Provide the (X, Y) coordinate of the cell's center where the given text is located.  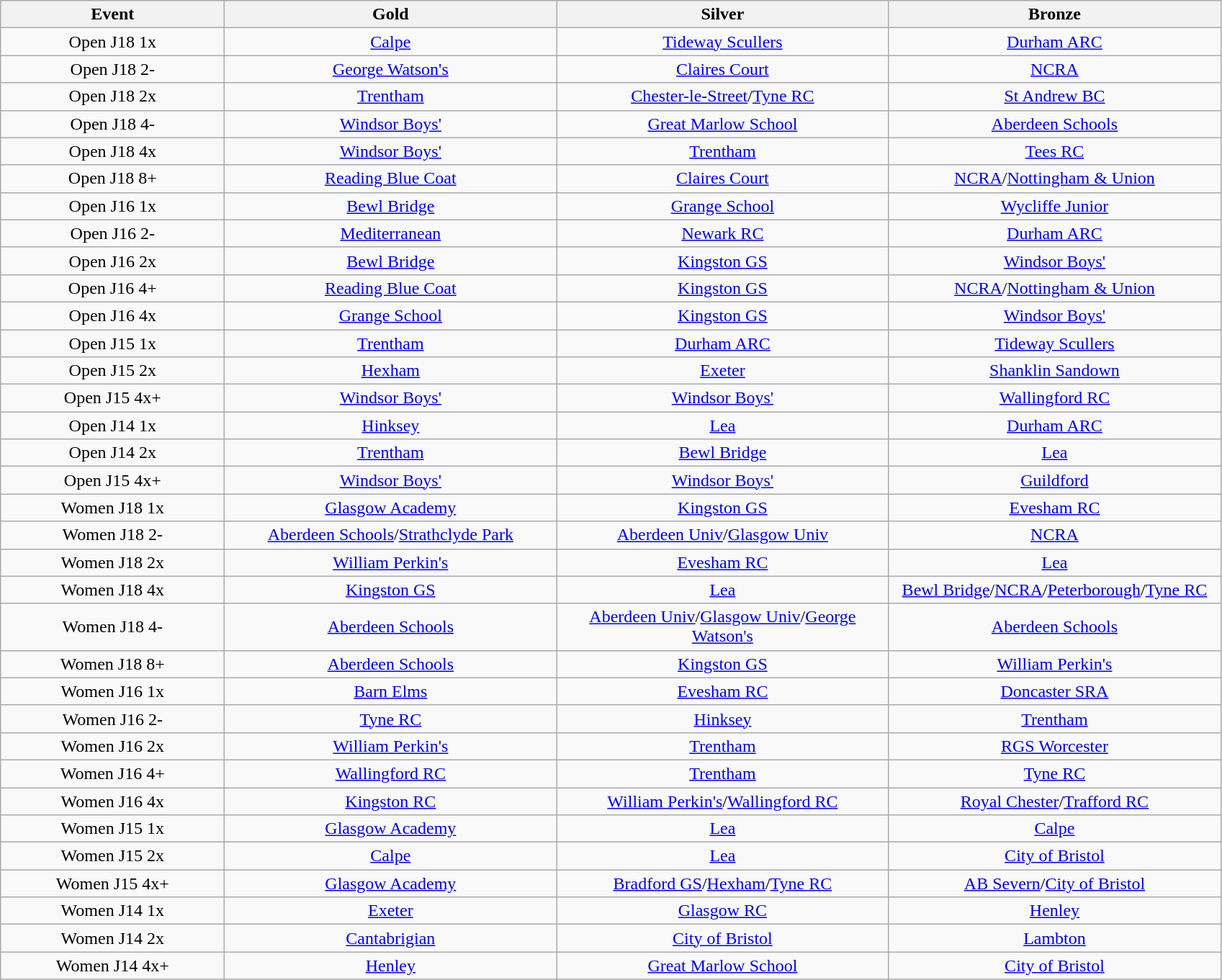
Open J16 2- (112, 233)
Women J15 1x (112, 829)
George Watson's (390, 69)
Women J16 4x (112, 801)
Barn Elms (390, 691)
Hexham (390, 371)
Chester-le-Street/Tyne RC (723, 96)
Women J18 2- (112, 535)
Open J18 2x (112, 96)
Tees RC (1054, 151)
Open J18 2- (112, 69)
Open J14 2x (112, 453)
Women J15 2x (112, 856)
Glasgow RC (723, 911)
Women J14 1x (112, 911)
Open J18 4x (112, 151)
Open J15 1x (112, 343)
Gold (390, 14)
Open J15 2x (112, 371)
Bronze (1054, 14)
Aberdeen Univ/Glasgow Univ (723, 535)
Kingston RC (390, 801)
Doncaster SRA (1054, 691)
Lambton (1054, 938)
St Andrew BC (1054, 96)
Women J14 4x+ (112, 966)
Silver (723, 14)
Bewl Bridge/NCRA/Peterborough/Tyne RC (1054, 590)
Women J18 1x (112, 508)
Event (112, 14)
Cantabrigian (390, 938)
Women J16 2- (112, 719)
Open J16 4+ (112, 288)
Open J14 1x (112, 426)
Open J16 4x (112, 315)
Newark RC (723, 233)
Bradford GS/Hexham/Tyne RC (723, 884)
Women J18 4x (112, 590)
Women J16 4+ (112, 773)
William Perkin's/Wallingford RC (723, 801)
Aberdeen Schools/Strathclyde Park (390, 535)
Open J16 2x (112, 261)
Women J18 8+ (112, 664)
Women J15 4x+ (112, 884)
Open J18 1x (112, 42)
Open J16 1x (112, 206)
AB Severn/City of Bristol (1054, 884)
Open J18 8+ (112, 179)
Women J16 2x (112, 746)
Royal Chester/Trafford RC (1054, 801)
Open J18 4- (112, 124)
Wycliffe Junior (1054, 206)
Women J14 2x (112, 938)
Women J18 2x (112, 562)
Shanklin Sandown (1054, 371)
Mediterranean (390, 233)
Women J18 4- (112, 626)
Guildford (1054, 480)
RGS Worcester (1054, 746)
Women J16 1x (112, 691)
Aberdeen Univ/Glasgow Univ/George Watson's (723, 626)
